Scan for the cell matching the given text and deliver its [x, y] coordinate at center. 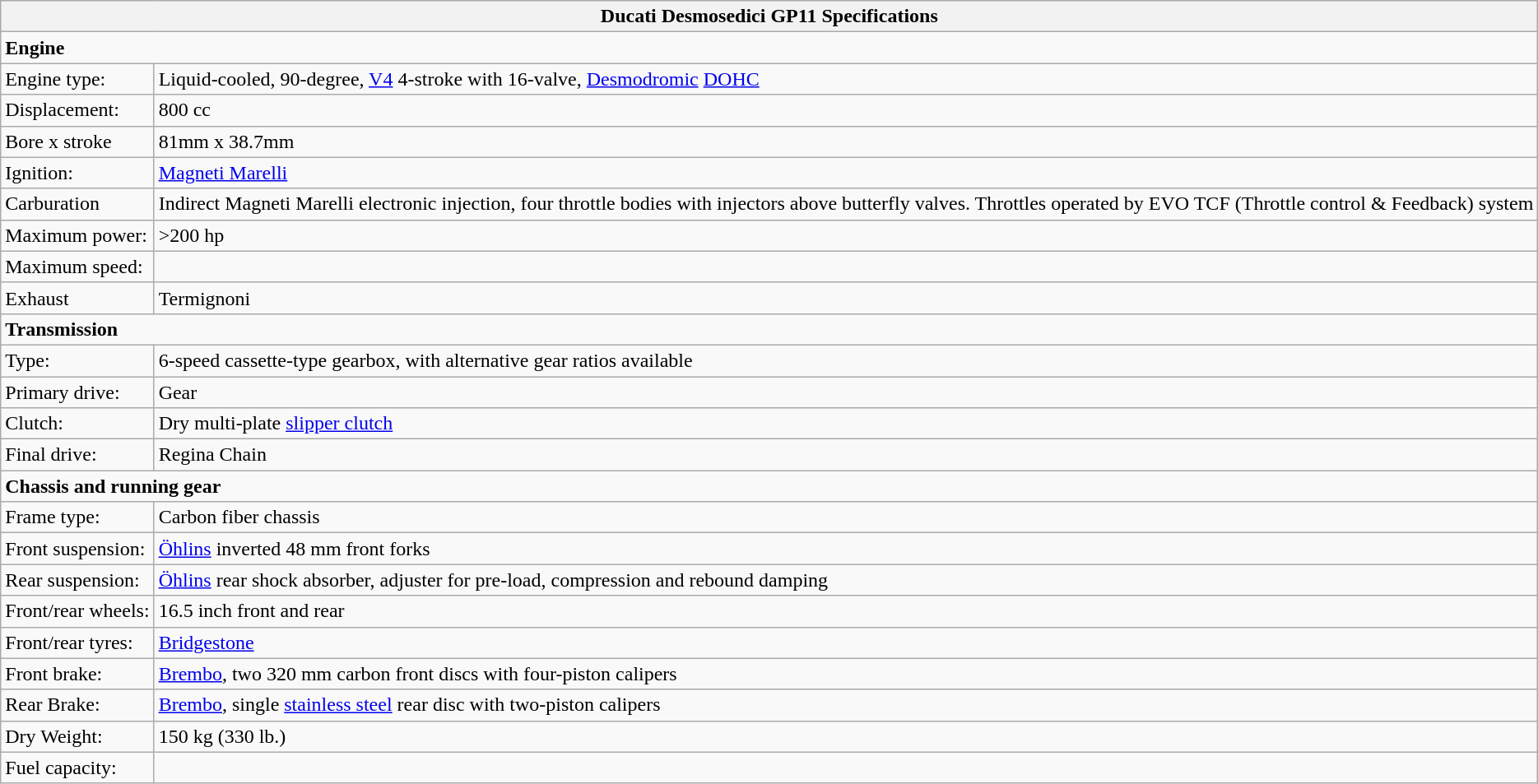
Regina Chain [846, 455]
Bridgestone [846, 643]
6-speed cassette-type gearbox, with alternative gear ratios available [846, 360]
Front/rear wheels: [77, 611]
800 cc [846, 110]
Engine type: [77, 79]
Liquid-cooled, 90-degree, V4 4-stroke with 16-valve, Desmodromic DOHC [846, 79]
Gear [846, 392]
Dry multi-plate slipper clutch [846, 424]
Brembo, single stainless steel rear disc with two-piston calipers [846, 705]
Primary drive: [77, 392]
Termignoni [846, 298]
Ducati Desmosedici GP11 Specifications [769, 16]
Clutch: [77, 424]
Transmission [769, 329]
Front/rear tyres: [77, 643]
Displacement: [77, 110]
Final drive: [77, 455]
Engine [769, 48]
81mm x 38.7mm [846, 141]
Chassis and running gear [769, 486]
Frame type: [77, 517]
Bore x stroke [77, 141]
Exhaust [77, 298]
Maximum speed: [77, 267]
Brembo, two 320 mm carbon front discs with four-piston calipers [846, 674]
16.5 inch front and rear [846, 611]
>200 hp [846, 235]
Maximum power: [77, 235]
Dry Weight: [77, 736]
Rear Brake: [77, 705]
Ignition: [77, 173]
Fuel capacity: [77, 768]
Carburation [77, 204]
150 kg (330 lb.) [846, 736]
Carbon fiber chassis [846, 517]
Front brake: [77, 674]
Front suspension: [77, 549]
Öhlins inverted 48 mm front forks [846, 549]
Magneti Marelli [846, 173]
Type: [77, 360]
Öhlins rear shock absorber, adjuster for pre-load, compression and rebound damping [846, 580]
Rear suspension: [77, 580]
